Determine the (X, Y) coordinate at the center of the cell enclosing the given text.  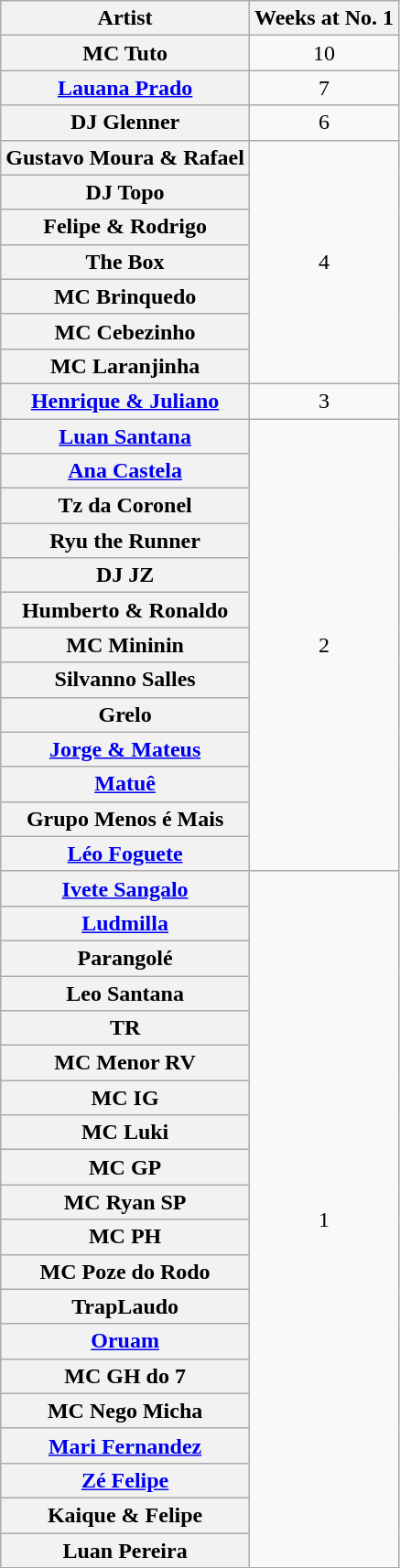
Jorge & Mateus (125, 749)
MC Nego Micha (125, 1411)
Weeks at No. 1 (324, 18)
MC Laranjinha (125, 366)
MC PH (125, 1237)
Artist (125, 18)
Silvanno Salles (125, 680)
DJ Glenner (125, 123)
10 (324, 53)
Grelo (125, 714)
DJ JZ (125, 575)
2 (324, 646)
1 (324, 1219)
4 (324, 262)
MC Ryan SP (125, 1202)
MC GH do 7 (125, 1376)
MC Cebezinho (125, 331)
Luan Pereira (125, 1551)
Ivete Sangalo (125, 888)
Leo Santana (125, 993)
MC Tuto (125, 53)
TrapLaudo (125, 1306)
Matuê (125, 784)
MC Luki (125, 1133)
Kaique & Felipe (125, 1515)
Ryu the Runner (125, 541)
Luan Santana (125, 436)
Lauana Prado (125, 88)
Grupo Menos é Mais (125, 819)
Mari Fernandez (125, 1445)
3 (324, 401)
Ludmilla (125, 923)
6 (324, 123)
7 (324, 88)
Zé Felipe (125, 1480)
The Box (125, 262)
Parangolé (125, 958)
MC Poze do Rodo (125, 1272)
Felipe & Rodrigo (125, 227)
MC Brinquedo (125, 296)
Léo Foguete (125, 854)
DJ Topo (125, 192)
Humberto & Ronaldo (125, 610)
Tz da Coronel (125, 506)
MC GP (125, 1167)
TR (125, 1028)
Gustavo Moura & Rafael (125, 157)
Henrique & Juliano (125, 401)
MC IG (125, 1098)
Ana Castela (125, 471)
MC Mininin (125, 645)
Oruam (125, 1341)
MC Menor RV (125, 1063)
